Extract the (X, Y) coordinate from the center of the cell holding the provided text.  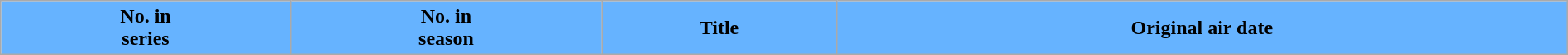
Title (719, 28)
Original air date (1202, 28)
No. inseries (146, 28)
No. inseason (446, 28)
